Find where the given text appears and provide that cell's center as [X, Y] coordinate. 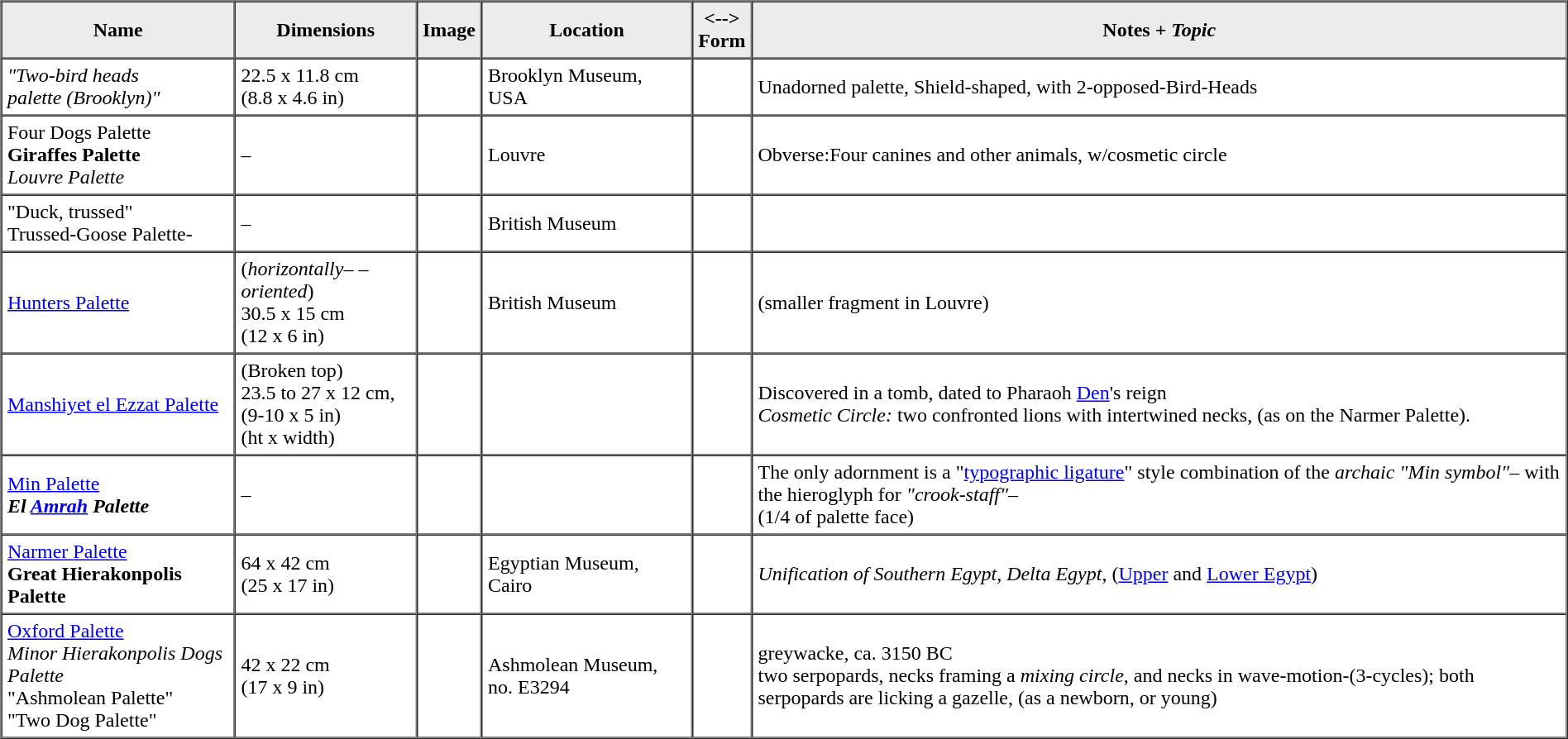
Manshiyet el Ezzat Palette [118, 405]
Oxford PaletteMinor Hierakonpolis Dogs Palette"Ashmolean Palette""Two Dog Palette" [118, 675]
Image [450, 30]
(horizontally– –oriented)30.5 x 15 cm(12 x 6 in) [326, 303]
Egyptian Museum, Cairo [586, 574]
Brooklyn Museum, USA [586, 86]
(Broken top)23.5 to 27 x 12 cm,(9-10 x 5 in)(ht x width) [326, 405]
Unadorned palette, Shield-shaped, with 2-opposed-Bird-Heads [1159, 86]
Four Dogs PaletteGiraffes PaletteLouvre Palette [118, 155]
Obverse:Four canines and other animals, w/cosmetic circle [1159, 155]
<-->Form [722, 30]
Discovered in a tomb, dated to Pharaoh Den's reignCosmetic Circle: two confronted lions with intertwined necks, (as on the Narmer Palette). [1159, 405]
Name [118, 30]
"Duck, trussed"Trussed-Goose Palette- [118, 223]
"Two-bird headspalette (Brooklyn)" [118, 86]
Dimensions [326, 30]
Notes + Topic [1159, 30]
Narmer PaletteGreat Hierakonpolis Palette [118, 574]
Location [586, 30]
(smaller fragment in Louvre) [1159, 303]
22.5 x 11.8 cm(8.8 x 4.6 in) [326, 86]
Min PaletteEl Amrah Palette [118, 494]
42 x 22 cm(17 x 9 in) [326, 675]
Unification of Southern Egypt, Delta Egypt, (Upper and Lower Egypt) [1159, 574]
Ashmolean Museum, no. E3294 [586, 675]
Louvre [586, 155]
Hunters Palette [118, 303]
64 x 42 cm(25 x 17 in) [326, 574]
